For the text-containing cell, return its midpoint in [x, y] coordinate format. 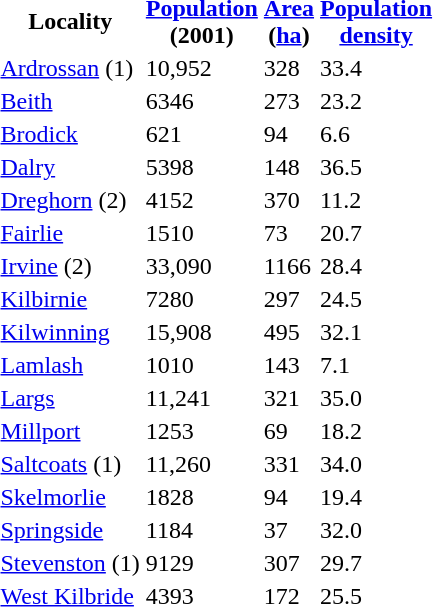
9129 [202, 563]
370 [288, 200]
328 [288, 68]
6346 [202, 101]
331 [288, 464]
11,241 [202, 398]
7280 [202, 299]
1184 [202, 530]
73 [288, 233]
1010 [202, 365]
15,908 [202, 332]
321 [288, 398]
1253 [202, 431]
307 [288, 563]
69 [288, 431]
37 [288, 530]
11,260 [202, 464]
33,090 [202, 266]
1166 [288, 266]
143 [288, 365]
273 [288, 101]
1510 [202, 233]
1828 [202, 497]
5398 [202, 167]
495 [288, 332]
297 [288, 299]
148 [288, 167]
10,952 [202, 68]
621 [202, 134]
4152 [202, 200]
